Determine the (x, y) coordinate at the center of the cell enclosing the given text.  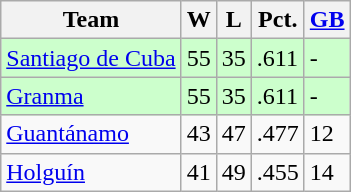
49 (234, 172)
Pct. (278, 20)
Santiago de Cuba (91, 58)
Granma (91, 96)
GB (327, 20)
.455 (278, 172)
Guantánamo (91, 134)
.477 (278, 134)
L (234, 20)
43 (198, 134)
47 (234, 134)
W (198, 20)
14 (327, 172)
41 (198, 172)
12 (327, 134)
Holguín (91, 172)
Team (91, 20)
